Provide the (x, y) coordinate of the cell's center where the given text is located.  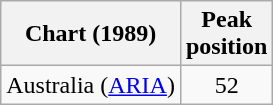
Australia (ARIA) (91, 85)
52 (226, 85)
Peakposition (226, 34)
Chart (1989) (91, 34)
